For the text-containing cell, return its midpoint in [x, y] coordinate format. 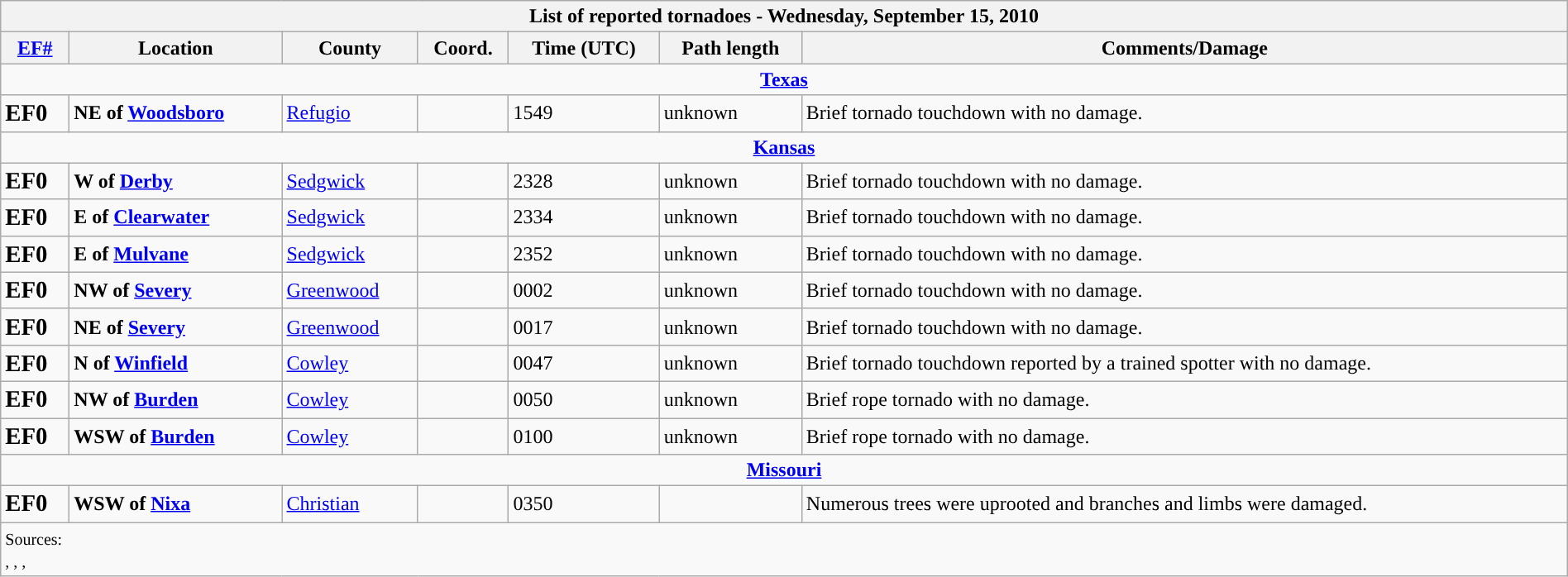
Brief tornado touchdown reported by a trained spotter with no damage. [1184, 363]
Coord. [463, 48]
2352 [584, 254]
E of Clearwater [175, 217]
Numerous trees were uprooted and branches and limbs were damaged. [1184, 504]
NW of Severy [175, 290]
N of Winfield [175, 363]
E of Mulvane [175, 254]
0100 [584, 436]
0017 [584, 327]
Comments/Damage [1184, 48]
Missouri [784, 470]
NW of Burden [175, 399]
County [350, 48]
0350 [584, 504]
Location [175, 48]
WSW of Nixa [175, 504]
0047 [584, 363]
Refugio [350, 113]
NE of Severy [175, 327]
NE of Woodsboro [175, 113]
Time (UTC) [584, 48]
Sources:, , , [784, 549]
1549 [584, 113]
WSW of Burden [175, 436]
W of Derby [175, 181]
Christian [350, 504]
2334 [584, 217]
0050 [584, 399]
EF# [35, 48]
Path length [730, 48]
2328 [584, 181]
Kansas [784, 147]
Texas [784, 79]
0002 [584, 290]
List of reported tornadoes - Wednesday, September 15, 2010 [784, 17]
